Provide the (X, Y) coordinate of the cell's center where the given text is located.  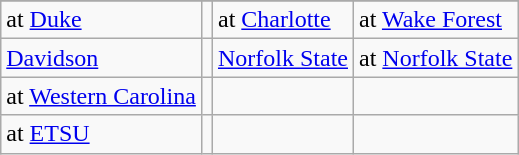
at Norfolk State (436, 58)
at ETSU (102, 134)
Davidson (102, 58)
at Western Carolina (102, 96)
at Charlotte (282, 20)
at Duke (102, 20)
at Wake Forest (436, 20)
Norfolk State (282, 58)
